Capture the cell that displays the provided text and extract its (X, Y) central coordinate. 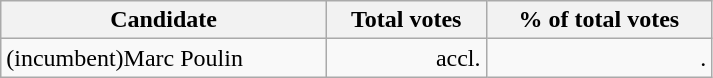
% of total votes (599, 20)
accl. (406, 58)
(incumbent)Marc Poulin (164, 58)
Total votes (406, 20)
. (599, 58)
Candidate (164, 20)
